Locate the cell with the specified text and output its (x, y) center coordinate. 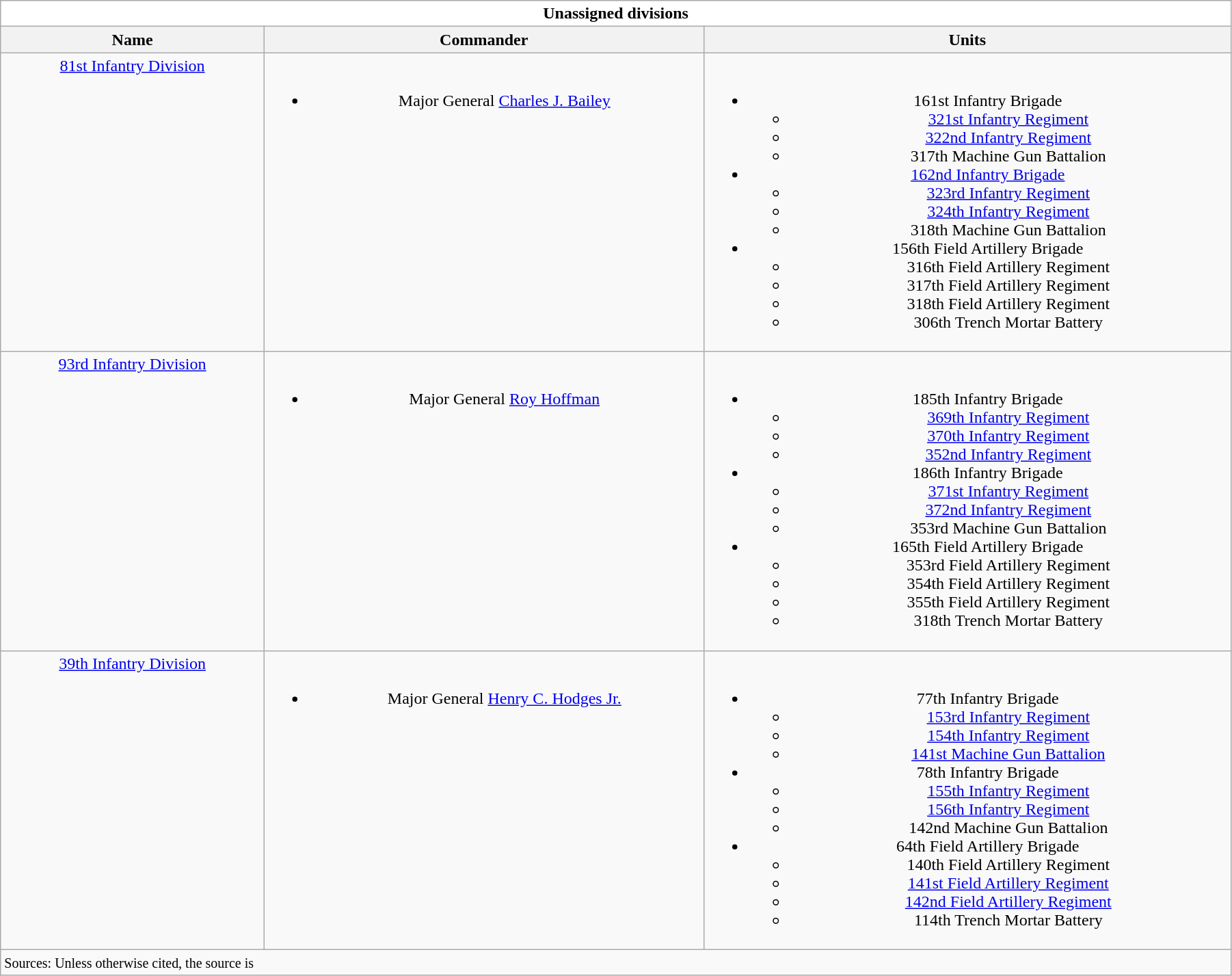
Unassigned divisions (616, 14)
39th Infantry Division (133, 800)
Sources: Unless otherwise cited, the source is (616, 962)
Major General Charles J. Bailey (484, 202)
Major General Roy Hoffman (484, 501)
Units (967, 40)
Commander (484, 40)
Name (133, 40)
81st Infantry Division (133, 202)
93rd Infantry Division (133, 501)
Major General Henry C. Hodges Jr. (484, 800)
